Search for the cell housing the specified text and yield its [x, y] center coordinate. 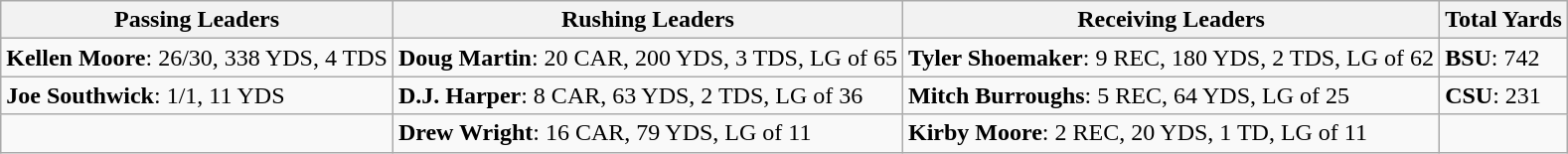
Kellen Moore: 26/30, 338 YDS, 4 TDS [197, 58]
Receiving Leaders [1171, 20]
Rushing Leaders [648, 20]
Doug Martin: 20 CAR, 200 YDS, 3 TDS, LG of 65 [648, 58]
CSU: 231 [1504, 95]
BSU: 742 [1504, 58]
Tyler Shoemaker: 9 REC, 180 YDS, 2 TDS, LG of 62 [1171, 58]
Total Yards [1504, 20]
D.J. Harper: 8 CAR, 63 YDS, 2 TDS, LG of 36 [648, 95]
Passing Leaders [197, 20]
Mitch Burroughs: 5 REC, 64 YDS, LG of 25 [1171, 95]
Joe Southwick: 1/1, 11 YDS [197, 95]
Drew Wright: 16 CAR, 79 YDS, LG of 11 [648, 133]
Kirby Moore: 2 REC, 20 YDS, 1 TD, LG of 11 [1171, 133]
